Pinpoint the cell where the given text exists, returning its (x, y) midpoint coordinate. 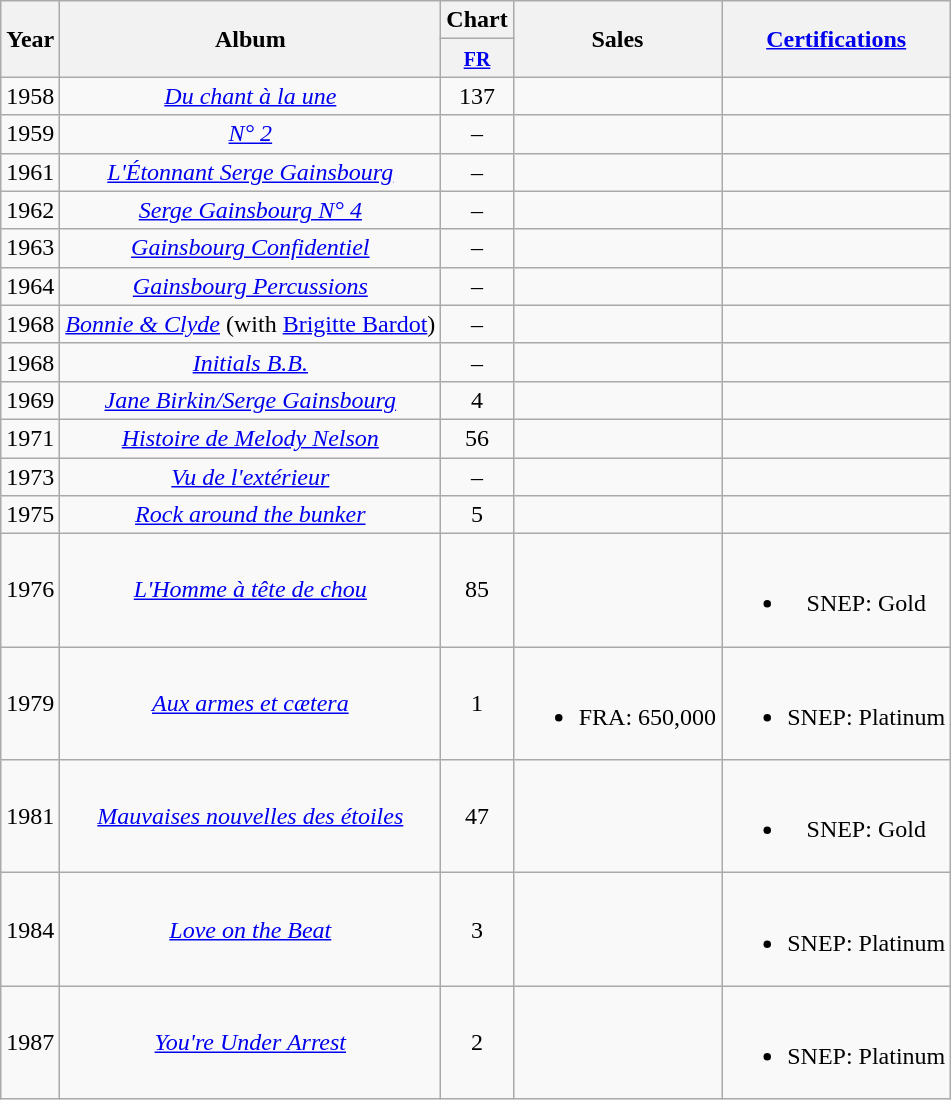
1975 (30, 515)
Chart (477, 20)
2 (477, 1042)
Jane Birkin/Serge Gainsbourg (250, 400)
56 (477, 438)
1987 (30, 1042)
1958 (30, 96)
137 (477, 96)
1963 (30, 248)
Album (250, 39)
Rock around the bunker (250, 515)
1962 (30, 210)
4 (477, 400)
Love on the Beat (250, 930)
1969 (30, 400)
5 (477, 515)
1979 (30, 704)
L'Étonnant Serge Gainsbourg (250, 172)
Serge Gainsbourg N° 4 (250, 210)
1961 (30, 172)
Vu de l'extérieur (250, 477)
1976 (30, 590)
L'Homme à tête de chou (250, 590)
Histoire de Melody Nelson (250, 438)
85 (477, 590)
Gainsbourg Percussions (250, 286)
FRA: 650,000 (617, 704)
Aux armes et cætera (250, 704)
1973 (30, 477)
Mauvaises nouvelles des étoiles (250, 816)
You're Under Arrest (250, 1042)
1984 (30, 930)
1 (477, 704)
N° 2 (250, 134)
Certifications (836, 39)
Bonnie & Clyde (with Brigitte Bardot) (250, 324)
1964 (30, 286)
Initials B.B. (250, 362)
FR (477, 58)
3 (477, 930)
1959 (30, 134)
Du chant à la une (250, 96)
Year (30, 39)
Sales (617, 39)
Gainsbourg Confidentiel (250, 248)
1971 (30, 438)
47 (477, 816)
1981 (30, 816)
